Extract the (X, Y) coordinate from the center of the cell holding the provided text.  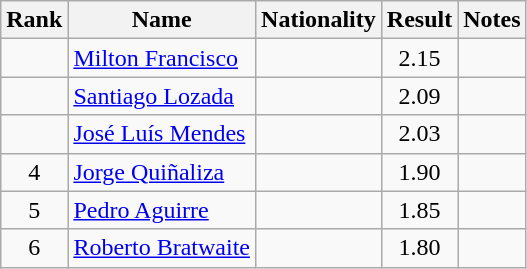
Notes (492, 20)
1.80 (419, 248)
José Luís Mendes (162, 134)
2.15 (419, 58)
6 (34, 248)
5 (34, 210)
2.09 (419, 96)
2.03 (419, 134)
Santiago Lozada (162, 96)
4 (34, 172)
Result (419, 20)
Jorge Quiñaliza (162, 172)
Roberto Bratwaite (162, 248)
Name (162, 20)
Rank (34, 20)
1.90 (419, 172)
Pedro Aguirre (162, 210)
Nationality (319, 20)
Milton Francisco (162, 58)
1.85 (419, 210)
